Locate the cell with the specified text and output its [x, y] center coordinate. 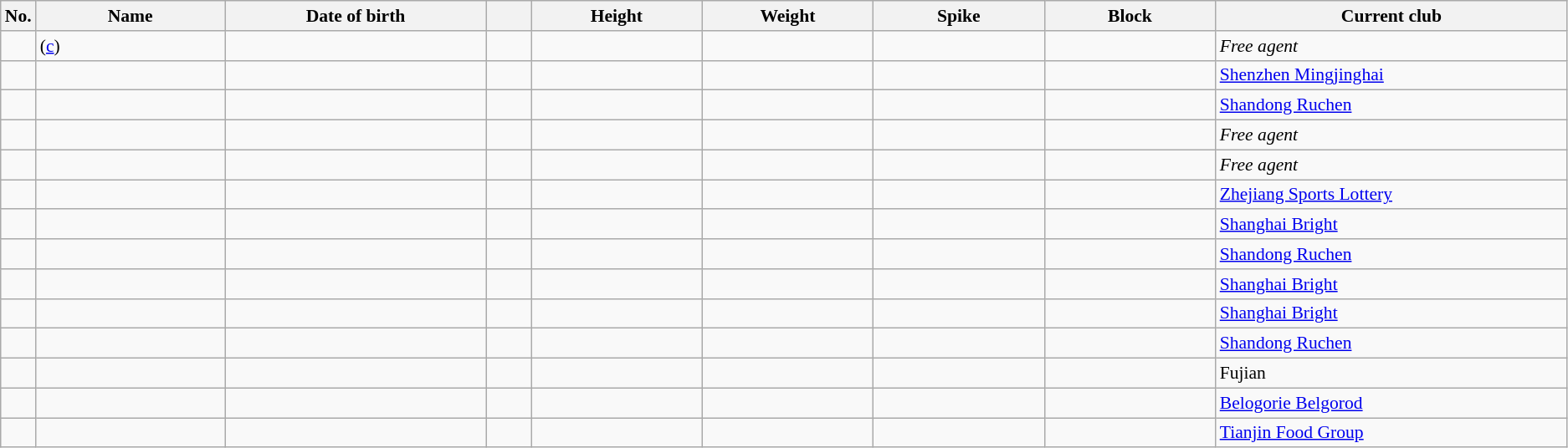
(c) [131, 46]
Tianjin Food Group [1392, 433]
Name [131, 16]
Spike [959, 16]
Block [1130, 16]
Height [617, 16]
Current club [1392, 16]
Date of birth [356, 16]
Weight [788, 16]
Shenzhen Mingjinghai [1392, 75]
Fujian [1392, 374]
Zhejiang Sports Lottery [1392, 195]
No. [18, 16]
Belogorie Belgorod [1392, 403]
